Extract the [x, y] coordinate from the center of the cell holding the provided text.  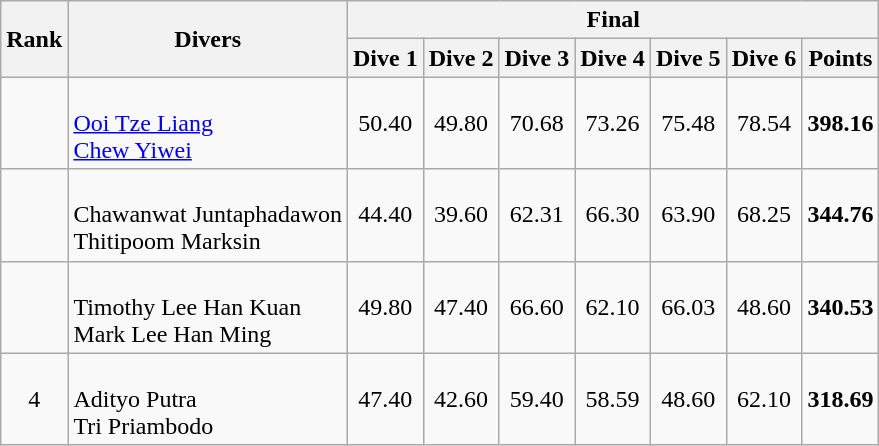
62.31 [537, 215]
73.26 [613, 123]
66.60 [537, 307]
70.68 [537, 123]
318.69 [840, 399]
Dive 5 [688, 58]
Dive 1 [386, 58]
Ooi Tze LiangChew Yiwei [208, 123]
Adityo PutraTri Priambodo [208, 399]
Final [614, 20]
Dive 6 [764, 58]
44.40 [386, 215]
58.59 [613, 399]
Timothy Lee Han KuanMark Lee Han Ming [208, 307]
Rank [34, 39]
Dive 2 [461, 58]
Dive 4 [613, 58]
78.54 [764, 123]
344.76 [840, 215]
66.03 [688, 307]
63.90 [688, 215]
59.40 [537, 399]
Chawanwat JuntaphadawonThitipoom Marksin [208, 215]
Divers [208, 39]
50.40 [386, 123]
42.60 [461, 399]
75.48 [688, 123]
4 [34, 399]
66.30 [613, 215]
Points [840, 58]
68.25 [764, 215]
398.16 [840, 123]
Dive 3 [537, 58]
340.53 [840, 307]
39.60 [461, 215]
